Provide the (x, y) coordinate of the cell's center where the given text is located.  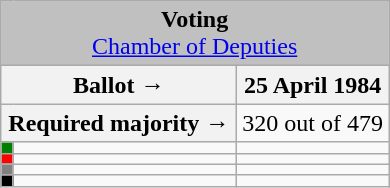
25 April 1984 (313, 85)
VotingChamber of Deputies (195, 34)
Ballot → (119, 85)
320 out of 479 (313, 123)
Required majority → (119, 123)
